Determine the [X, Y] coordinate at the center of the cell enclosing the given text.  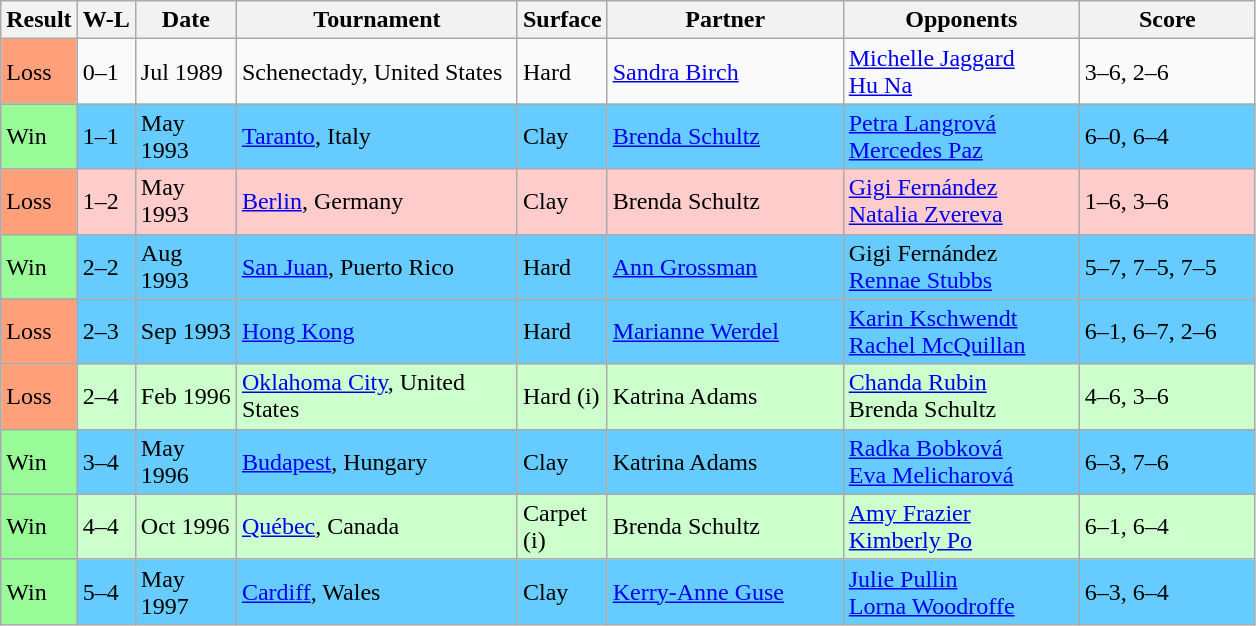
Sandra Birch [725, 72]
Michelle Jaggard Hu Na [961, 72]
Chanda Rubin Brenda Schultz [961, 396]
Carpet (i) [562, 526]
Julie Pullin Lorna Woodroffe [961, 592]
Schenectady, United States [376, 72]
4–4 [106, 526]
Aug 1993 [186, 266]
5–4 [106, 592]
Partner [725, 20]
6–3, 6–4 [1167, 592]
Berlin, Germany [376, 202]
2–2 [106, 266]
Cardiff, Wales [376, 592]
1–1 [106, 136]
W-L [106, 20]
5–7, 7–5, 7–5 [1167, 266]
Result [39, 20]
Sep 1993 [186, 332]
Radka Bobková Eva Melicharová [961, 462]
Marianne Werdel [725, 332]
1–2 [106, 202]
2–3 [106, 332]
May 1996 [186, 462]
Québec, Canada [376, 526]
Taranto, Italy [376, 136]
1–6, 3–6 [1167, 202]
Budapest, Hungary [376, 462]
Date [186, 20]
San Juan, Puerto Rico [376, 266]
Hard (i) [562, 396]
0–1 [106, 72]
Jul 1989 [186, 72]
Opponents [961, 20]
Gigi Fernández Rennae Stubbs [961, 266]
Oklahoma City, United States [376, 396]
6–3, 7–6 [1167, 462]
Gigi Fernández Natalia Zvereva [961, 202]
Amy Frazier Kimberly Po [961, 526]
Tournament [376, 20]
Oct 1996 [186, 526]
3–6, 2–6 [1167, 72]
2–4 [106, 396]
Ann Grossman [725, 266]
4–6, 3–6 [1167, 396]
Feb 1996 [186, 396]
Petra Langrová Mercedes Paz [961, 136]
Score [1167, 20]
Hong Kong [376, 332]
3–4 [106, 462]
Surface [562, 20]
Karin Kschwendt Rachel McQuillan [961, 332]
Kerry-Anne Guse [725, 592]
6–0, 6–4 [1167, 136]
May 1997 [186, 592]
6–1, 6–4 [1167, 526]
6–1, 6–7, 2–6 [1167, 332]
